Locate the cell with the specified text and output its [X, Y] center coordinate. 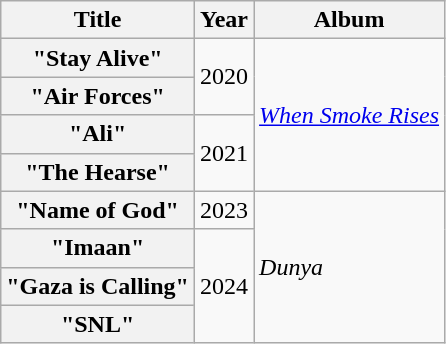
2024 [224, 286]
2020 [224, 77]
2023 [224, 210]
"SNL" [98, 324]
2021 [224, 153]
"Imaan" [98, 248]
Year [224, 20]
"The Hearse" [98, 172]
"Name of God" [98, 210]
"Ali" [98, 134]
Title [98, 20]
"Stay Alive" [98, 58]
When Smoke Rises [350, 115]
Album [350, 20]
"Gaza is Calling" [98, 286]
"Air Forces" [98, 96]
Dunya [350, 267]
